From the cell containing the given text, extract its center point as (x, y) coordinate. 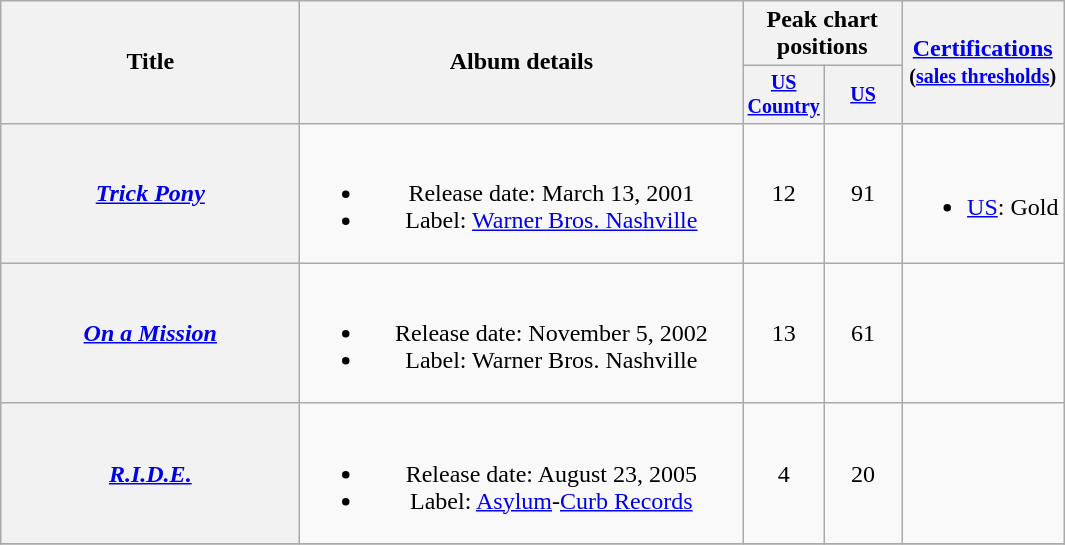
Certifications(sales thresholds) (983, 62)
US (864, 94)
US: Gold (983, 193)
Release date: November 5, 2002Label: Warner Bros. Nashville (522, 333)
Trick Pony (150, 193)
US Country (784, 94)
Album details (522, 62)
13 (784, 333)
20 (864, 473)
91 (864, 193)
4 (784, 473)
Release date: March 13, 2001Label: Warner Bros. Nashville (522, 193)
Title (150, 62)
Release date: August 23, 2005Label: Asylum-Curb Records (522, 473)
Peak chartpositions (822, 34)
12 (784, 193)
R.I.D.E. (150, 473)
61 (864, 333)
On a Mission (150, 333)
